Scan for the cell matching the given text and deliver its [X, Y] coordinate at center. 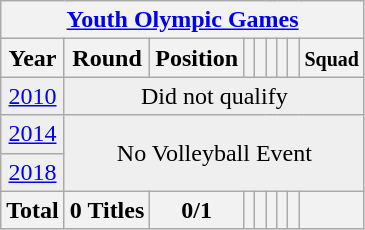
2014 [33, 134]
0 Titles [107, 210]
2018 [33, 172]
Did not qualify [214, 96]
Position [197, 58]
2010 [33, 96]
Year [33, 58]
0/1 [197, 210]
Squad [332, 58]
Total [33, 210]
No Volleyball Event [214, 153]
Youth Olympic Games [183, 20]
Round [107, 58]
